Locate the cell with the specified text and output its [X, Y] center coordinate. 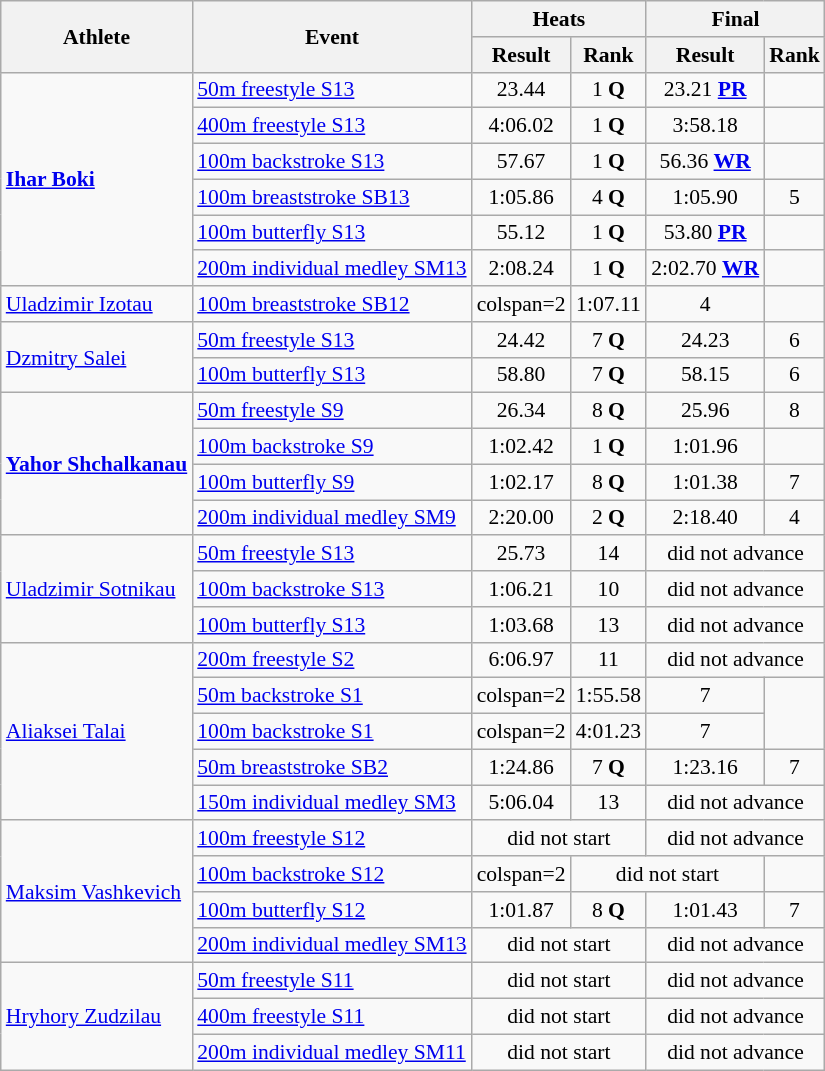
55.12 [522, 233]
50m freestyle S9 [332, 411]
1:23.16 [705, 767]
100m backstroke S12 [332, 874]
8 [794, 411]
Final [736, 19]
56.36 WR [705, 162]
50m freestyle S11 [332, 981]
100m breaststroke SB13 [332, 197]
Athlete [97, 36]
1:55.58 [608, 696]
24.42 [522, 340]
Uladzimir Izotau [97, 304]
Heats [560, 19]
1:24.86 [522, 767]
100m butterfly S12 [332, 910]
4 Q [608, 197]
1:07.11 [608, 304]
1:01.43 [705, 910]
57.67 [522, 162]
50m backstroke S1 [332, 696]
100m backstroke S9 [332, 447]
400m freestyle S13 [332, 126]
1:01.87 [522, 910]
23.44 [522, 90]
1:02.42 [522, 447]
5 [794, 197]
53.80 PR [705, 233]
Maksim Vashkevich [97, 892]
1:05.90 [705, 197]
Event [332, 36]
25.73 [522, 554]
Dzmitry Salei [97, 358]
14 [608, 554]
200m freestyle S2 [332, 660]
200m individual medley SM11 [332, 1052]
6:06.97 [522, 660]
100m butterfly S9 [332, 482]
58.80 [522, 375]
1:01.38 [705, 482]
2:20.00 [522, 518]
1:02.17 [522, 482]
Yahor Shchalkanau [97, 464]
100m breaststroke SB12 [332, 304]
5:06.04 [522, 803]
Aliaksei Talai [97, 731]
26.34 [522, 411]
2:18.40 [705, 518]
Hryhory Zudzilau [97, 1016]
2 Q [608, 518]
3:58.18 [705, 126]
4:06.02 [522, 126]
25.96 [705, 411]
11 [608, 660]
58.15 [705, 375]
400m freestyle S11 [332, 1017]
100m backstroke S1 [332, 732]
Uladzimir Sotnikau [97, 590]
200m individual medley SM9 [332, 518]
1:03.68 [522, 625]
4:01.23 [608, 732]
10 [608, 589]
23.21 PR [705, 90]
2:08.24 [522, 269]
50m breaststroke SB2 [332, 767]
100m freestyle S12 [332, 839]
1:01.96 [705, 447]
2:02.70 WR [705, 269]
24.23 [705, 340]
1:05.86 [522, 197]
1:06.21 [522, 589]
150m individual medley SM3 [332, 803]
Ihar Boki [97, 179]
